Pinpoint the cell where the given text exists, returning its (X, Y) midpoint coordinate. 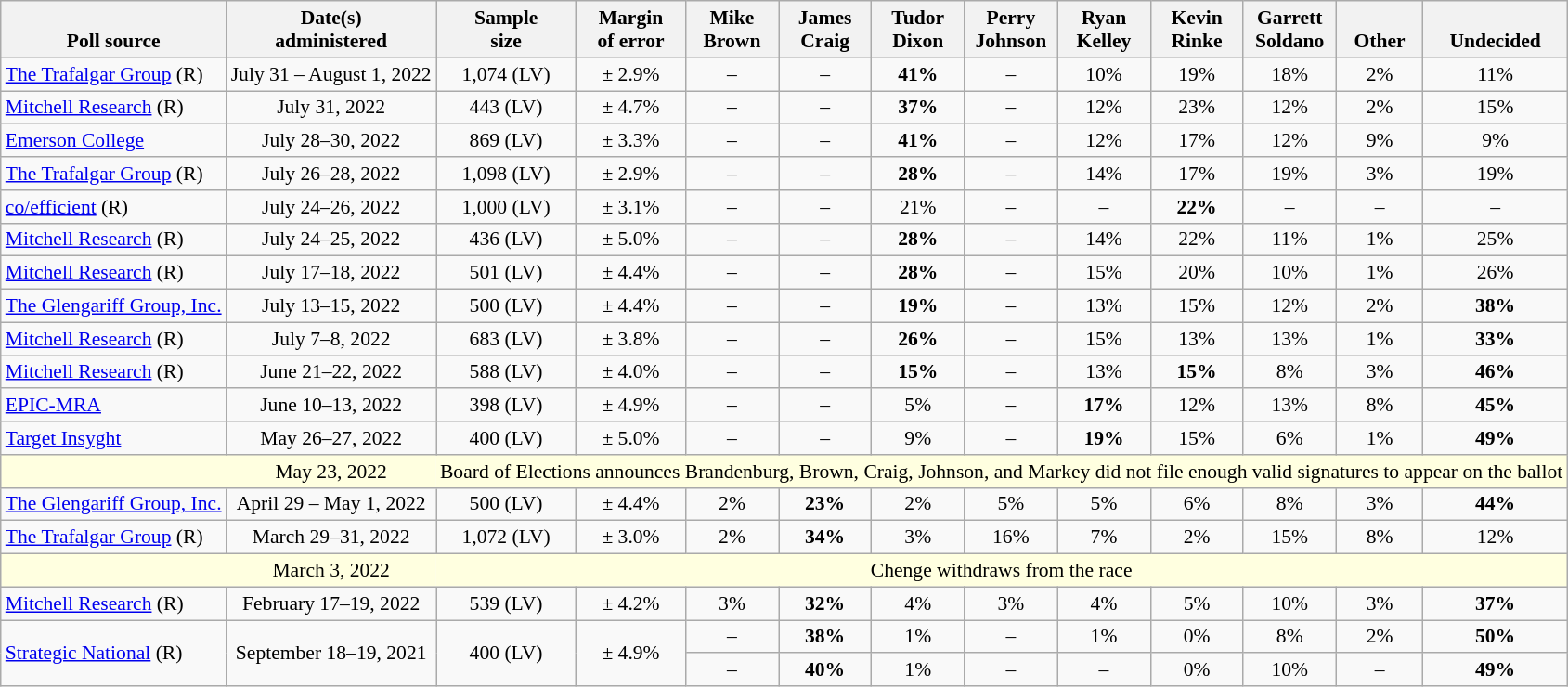
July 13–15, 2022 (331, 306)
JamesCraig (825, 30)
50% (1496, 637)
± 3.1% (631, 207)
May 23, 2022 (331, 472)
Strategic National (R) (113, 654)
34% (825, 538)
July 7–8, 2022 (331, 339)
March 3, 2022 (331, 571)
June 21–22, 2022 (331, 372)
GarrettSoldano (1289, 30)
June 10–13, 2022 (331, 406)
± 3.0% (631, 538)
32% (825, 603)
16% (1011, 538)
436 (LV) (507, 240)
PerryJohnson (1011, 30)
Undecided (1496, 30)
July 28–30, 2022 (331, 141)
46% (1496, 372)
45% (1496, 406)
539 (LV) (507, 603)
July 24–25, 2022 (331, 240)
44% (1496, 504)
± 3.8% (631, 339)
398 (LV) (507, 406)
Target Insyght (113, 438)
40% (825, 670)
± 4.0% (631, 372)
Marginof error (631, 30)
18% (1289, 74)
± 3.3% (631, 141)
1,000 (LV) (507, 207)
EPIC-MRA (113, 406)
501 (LV) (507, 273)
7% (1104, 538)
July 26–28, 2022 (331, 174)
33% (1496, 339)
Other (1380, 30)
588 (LV) (507, 372)
Emerson College (113, 141)
683 (LV) (507, 339)
1,074 (LV) (507, 74)
869 (LV) (507, 141)
Chenge withdraws from the race (1003, 571)
KevinRinke (1197, 30)
March 29–31, 2022 (331, 538)
September 18–19, 2021 (331, 654)
co/efficient (R) (113, 207)
April 29 – May 1, 2022 (331, 504)
25% (1496, 240)
20% (1197, 273)
Date(s)administered (331, 30)
February 17–19, 2022 (331, 603)
Poll source (113, 30)
July 17–18, 2022 (331, 273)
July 31, 2022 (331, 108)
443 (LV) (507, 108)
MikeBrown (732, 30)
May 26–27, 2022 (331, 438)
Board of Elections announces Brandenburg, Brown, Craig, Johnson, and Markey did not file enough valid signatures to appear on the ballot (1003, 472)
Samplesize (507, 30)
TudorDixon (918, 30)
± 4.2% (631, 603)
1,072 (LV) (507, 538)
1,098 (LV) (507, 174)
July 31 – August 1, 2022 (331, 74)
RyanKelley (1104, 30)
21% (918, 207)
± 4.7% (631, 108)
July 24–26, 2022 (331, 207)
